Scan for the cell matching the given text and deliver its [X, Y] coordinate at center. 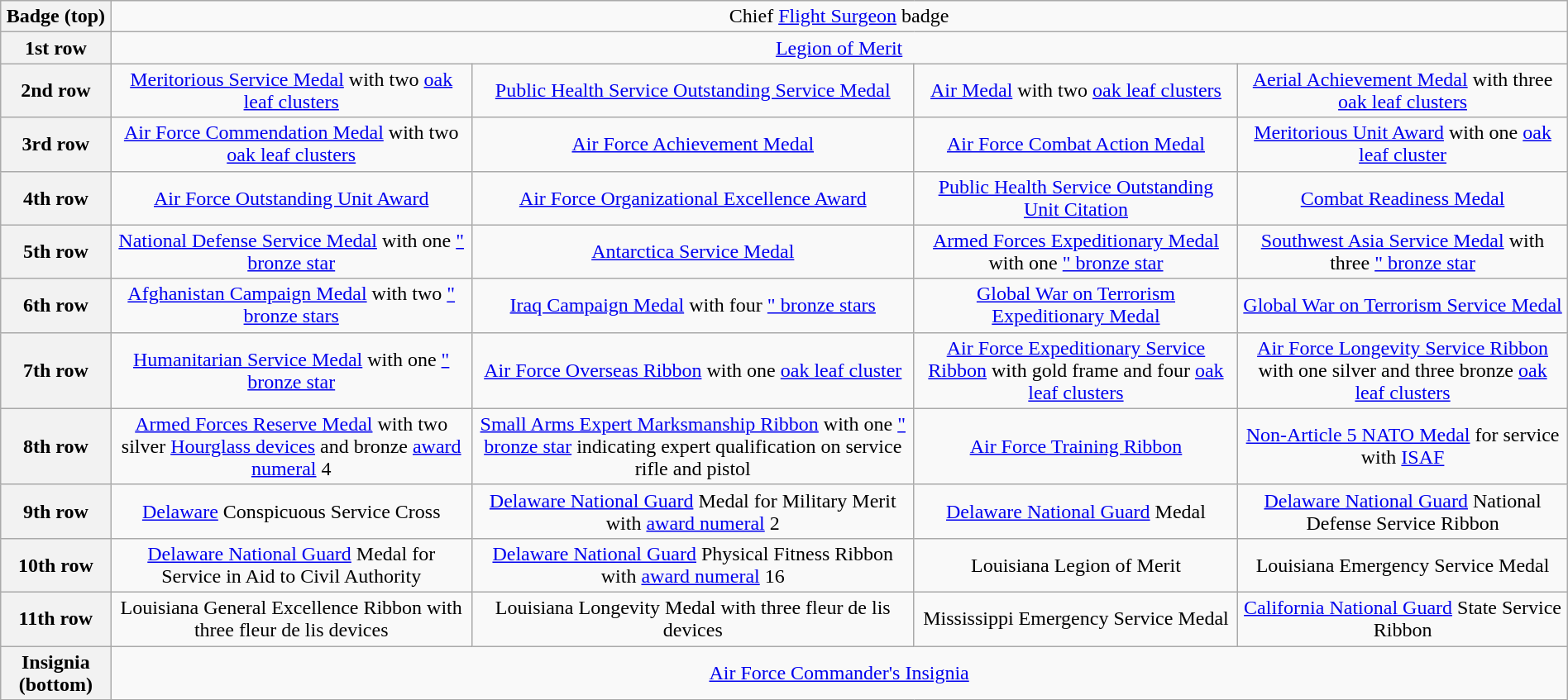
National Defense Service Medal with one " bronze star [291, 251]
Delaware National Guard National Defense Service Ribbon [1403, 511]
Louisiana Emergency Service Medal [1403, 565]
11th row [56, 618]
Public Health Service Outstanding Service Medal [693, 91]
7th row [56, 370]
Non-Article 5 NATO Medal for service with ISAF [1403, 446]
Aerial Achievement Medal with three oak leaf clusters [1403, 91]
Small Arms Expert Marksmanship Ribbon with one " bronze star indicating expert qualification on service rifle and pistol [693, 446]
Afghanistan Campaign Medal with two " bronze stars [291, 306]
Air Force Commander's Insignia [839, 673]
Delaware National Guard Physical Fitness Ribbon with award numeral 16 [693, 565]
Chief Flight Surgeon badge [839, 17]
Mississippi Emergency Service Medal [1076, 618]
Delaware Conspicuous Service Cross [291, 511]
Legion of Merit [839, 48]
5th row [56, 251]
Delaware National Guard Medal for Service in Aid to Civil Authority [291, 565]
6th row [56, 306]
Insignia (bottom) [56, 673]
1st row [56, 48]
Badge (top) [56, 17]
Meritorious Unit Award with one oak leaf cluster [1403, 144]
4th row [56, 198]
3rd row [56, 144]
10th row [56, 565]
Air Force Expeditionary Service Ribbon with gold frame and four oak leaf clusters [1076, 370]
8th row [56, 446]
Delaware National Guard Medal for Military Merit with award numeral 2 [693, 511]
Air Force Training Ribbon [1076, 446]
2nd row [56, 91]
Air Force Overseas Ribbon with one oak leaf cluster [693, 370]
Air Force Organizational Excellence Award [693, 198]
Armed Forces Expeditionary Medal with one " bronze star [1076, 251]
Air Force Achievement Medal [693, 144]
Antarctica Service Medal [693, 251]
Global War on Terrorism Service Medal [1403, 306]
Air Force Outstanding Unit Award [291, 198]
Meritorious Service Medal with two oak leaf clusters [291, 91]
Combat Readiness Medal [1403, 198]
Delaware National Guard Medal [1076, 511]
Iraq Campaign Medal with four " bronze stars [693, 306]
Armed Forces Reserve Medal with two silver Hourglass devices and bronze award numeral 4 [291, 446]
9th row [56, 511]
Global War on Terrorism Expeditionary Medal [1076, 306]
Air Force Combat Action Medal [1076, 144]
Louisiana General Excellence Ribbon with three fleur de lis devices [291, 618]
Air Force Longevity Service Ribbon with one silver and three bronze oak leaf clusters [1403, 370]
Humanitarian Service Medal with one " bronze star [291, 370]
Southwest Asia Service Medal with three " bronze star [1403, 251]
Louisiana Legion of Merit [1076, 565]
Louisiana Longevity Medal with three fleur de lis devices [693, 618]
California National Guard State Service Ribbon [1403, 618]
Public Health Service Outstanding Unit Citation [1076, 198]
Air Force Commendation Medal with two oak leaf clusters [291, 144]
Air Medal with two oak leaf clusters [1076, 91]
